Return the (x, y) coordinate for the center point of the cell that contains the specified text.  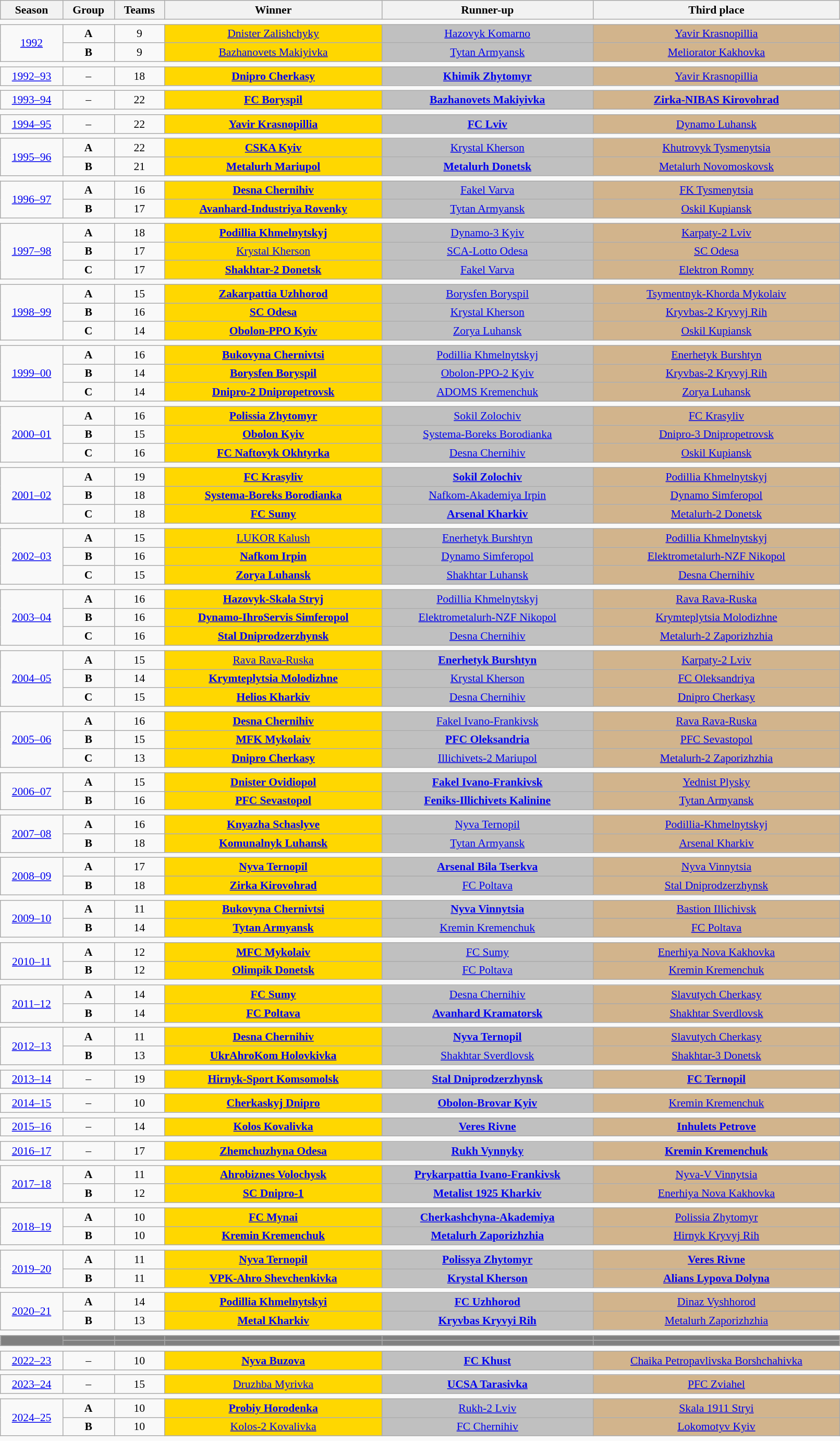
Druzhba Myrivka (273, 1385)
1995–96 (31, 158)
2016–17 (31, 1151)
Obolon Kyiv (273, 435)
2015–16 (31, 1127)
2009–10 (31, 918)
MFC Mykolaiv (273, 952)
FC Boryspil (273, 100)
1998–99 (31, 312)
Season (31, 10)
Dnipro-2 Dnipropetrovsk (273, 392)
Knyazha Schaslyve (273, 825)
Nafkom Irpin (273, 557)
Shakhtar-2 Donetsk (273, 270)
Metalist 1925 Kharkiv (487, 1194)
FC Lviv (487, 124)
Teams (140, 10)
2013–14 (31, 1079)
2018–19 (31, 1226)
FC Ternopil (716, 1079)
2023–24 (31, 1385)
Zirka-NIBAS Kirovohrad (716, 100)
2002–03 (31, 556)
2022–23 (31, 1361)
Rukh-2 Lviv (487, 1408)
1992 (31, 43)
1997–98 (31, 251)
Dynamo Luhansk (716, 124)
Meliorator Kakhovka (716, 53)
Kolos Kovalivka (273, 1127)
SC Dnipro-1 (273, 1194)
Shakhtar Luhansk (487, 575)
Prykarpattia Ivano-Frankivsk (487, 1175)
Metalurh Mariupol (273, 166)
Illichivets-2 Mariupol (487, 759)
Skala 1911 Stryi (716, 1408)
1996–97 (31, 199)
LUKOR Kalush (273, 538)
Dynamo-3 Kyiv (487, 233)
Khimik Zhytomyr (487, 76)
2012–13 (31, 1047)
Rukh Vynnyky (487, 1151)
Zhemchuzhyna Odesa (273, 1151)
Ahrobiznes Volochysk (273, 1175)
Komunalnyk Luhansk (273, 843)
ADOMS Kremenchuk (487, 392)
PFC Zviahel (716, 1385)
Polissya Zhytomyr (487, 1260)
Metalurh Donetsk (487, 166)
Nyva Buzova (273, 1361)
21 (140, 166)
Lokomotyv Kyiv (716, 1427)
2024–25 (31, 1417)
Shakhtar-3 Donetsk (716, 1055)
Nafkom-Akademiya Irpin (487, 496)
FC Naftovyk Okhtyrka (273, 453)
Group (89, 10)
2005–06 (31, 740)
Yednist Plysky (716, 782)
Hirnyk-Sport Komsomolsk (273, 1079)
Hazovyk-Skala Stryj (273, 599)
Winner (273, 10)
1992–93 (31, 76)
Elektron Romny (716, 270)
2010–11 (31, 961)
Bastion Illichivsk (716, 909)
2017–18 (31, 1184)
Dynamo-IhroServis Simferopol (273, 618)
Third place (716, 10)
Dinaz Vyshhorod (716, 1302)
1993–94 (31, 100)
Feniks-Illichivets Kalinine (487, 801)
Obolon-Brovar Kyiv (487, 1103)
2004–05 (31, 678)
Metalurh-2 Donetsk (716, 514)
Avanhard-Industriya Rovenky (273, 209)
Avanhard Kramatorsk (487, 1013)
Hirnyk Kryvyj Rih (716, 1236)
Metal Kharkiv (273, 1321)
Kolos-2 Kovalivka (273, 1427)
Inhulets Petrove (716, 1127)
PFC Oleksandria (487, 740)
Cherkashchyna-Akademiya (487, 1217)
Metalurh Novomoskovsk (716, 166)
Hazovyk Komarno (487, 34)
SCA-Lotto Odesa (487, 251)
Cherkaskyj Dnipro (273, 1103)
Khutrovyk Tysmenytsia (716, 148)
2014–15 (31, 1103)
VPK-Ahro Shevchenkivka (273, 1278)
Kryvbas Kryvyi Rih (487, 1321)
FC Chernihiv (487, 1427)
2001–02 (31, 496)
1994–95 (31, 124)
Olimpik Donetsk (273, 970)
Arsenal Bila Tserkva (487, 867)
Probiy Horodenka (273, 1408)
FC Uzhhorod (487, 1302)
2020–21 (31, 1312)
UkrAhroKom Holovkivka (273, 1055)
2007–08 (31, 834)
Zirka Kirovohrad (273, 886)
Obolon-PPO-2 Kyiv (487, 374)
FC Oleksandriya (716, 679)
FK Tysmenytsia (716, 190)
Podillia Khmelnytskyi (273, 1302)
1999–00 (31, 374)
Tsymentnyk-Khorda Mykolaiv (716, 294)
CSKA Kyiv (273, 148)
Dnister Ovidiopol (273, 782)
Helios Kharkiv (273, 698)
2011–12 (31, 1004)
Zakarpattia Uzhhorod (273, 294)
Alians Lypova Dolyna (716, 1278)
Obolon-PPO Kyiv (273, 331)
MFK Mykolaiv (273, 740)
2000–01 (31, 434)
Nyva-V Vinnytsia (716, 1175)
Dnister Zalishchyky (273, 34)
2019–20 (31, 1269)
Dnipro-3 Dnipropetrovsk (716, 435)
2003–04 (31, 618)
Runner-up (487, 10)
FC Khust (487, 1361)
UCSA Tarasivka (487, 1385)
2008–09 (31, 876)
2006–07 (31, 791)
Podillia-Khmelnytskyj (716, 825)
FC Mynai (273, 1217)
Chaika Petropavlivska Borshchahivka (716, 1361)
